Identify which cell holds the provided text, then report its (X, Y) central coordinate. 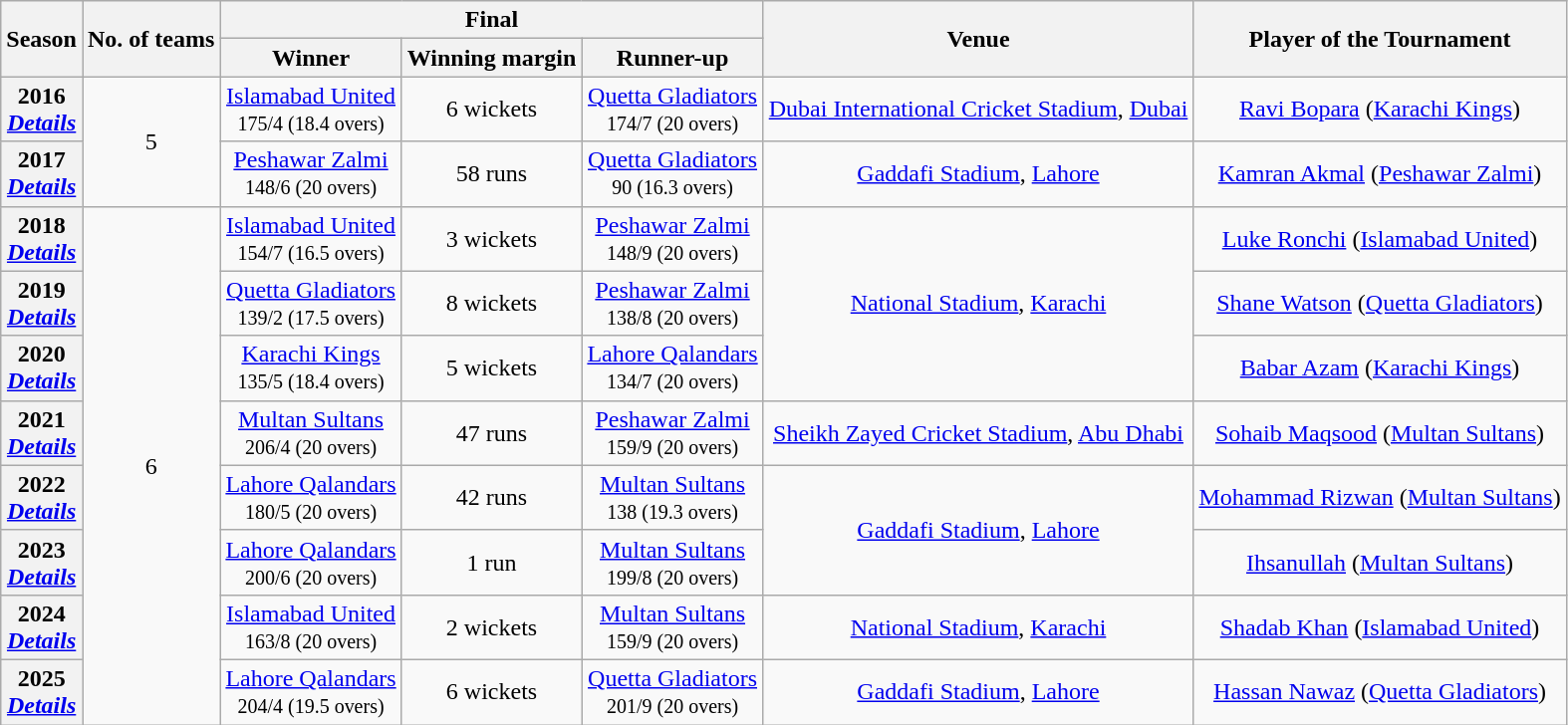
3 wickets (492, 239)
Islamabad United175/4 (18.4 overs) (311, 110)
8 wickets (492, 303)
Quetta Gladiators 201/9 (20 overs) (672, 691)
Peshawar Zalmi138/8 (20 overs) (672, 303)
47 runs (492, 432)
Hassan Nawaz (Quetta Gladiators) (1380, 691)
Sheikh Zayed Cricket Stadium, Abu Dhabi (978, 432)
Quetta Gladiators90 (16.3 overs) (672, 173)
Lahore Qalandars 200/6 (20 overs) (311, 562)
6 (150, 465)
Runner-up (672, 58)
Luke Ronchi (Islamabad United) (1380, 239)
5 wickets (492, 368)
1 run (492, 562)
Player of the Tournament (1380, 39)
2021Details (42, 432)
2017Details (42, 173)
58 runs (492, 173)
Lahore Qalandars180/5 (20 overs) (311, 498)
Sohaib Maqsood (Multan Sultans) (1380, 432)
Islamabad United154/7 (16.5 overs) (311, 239)
2025Details (42, 691)
Venue (978, 39)
Peshawar Zalmi148/9 (20 overs) (672, 239)
Final (492, 20)
Peshawar Zalmi148/6 (20 overs) (311, 173)
Multan Sultans138 (19.3 overs) (672, 498)
Shane Watson (Quetta Gladiators) (1380, 303)
Multan Sultans 199/8 (20 overs) (672, 562)
Kamran Akmal (Peshawar Zalmi) (1380, 173)
Peshawar Zalmi159/9 (20 overs) (672, 432)
Karachi Kings135/5 (18.4 overs) (311, 368)
5 (150, 141)
Mohammad Rizwan (Multan Sultans) (1380, 498)
2019Details (42, 303)
Shadab Khan (Islamabad United) (1380, 627)
2020Details (42, 368)
2022Details (42, 498)
Lahore Qalandars 204/4 (19.5 overs) (311, 691)
Winner (311, 58)
2023Details (42, 562)
Babar Azam (Karachi Kings) (1380, 368)
2018Details (42, 239)
2024Details (42, 627)
Lahore Qalandars134/7 (20 overs) (672, 368)
Multan Sultans206/4 (20 overs) (311, 432)
Dubai International Cricket Stadium, Dubai (978, 110)
2016Details (42, 110)
Ihsanullah (Multan Sultans) (1380, 562)
Islamabad United 163/8 (20 overs) (311, 627)
No. of teams (150, 39)
Ravi Bopara (Karachi Kings) (1380, 110)
Quetta Gladiators139/2 (17.5 overs) (311, 303)
Quetta Gladiators174/7 (20 overs) (672, 110)
Multan Sultans159/9 (20 overs) (672, 627)
Season (42, 39)
Winning margin (492, 58)
42 runs (492, 498)
2 wickets (492, 627)
